Provide the (x, y) coordinate of the cell's center where the given text is located.  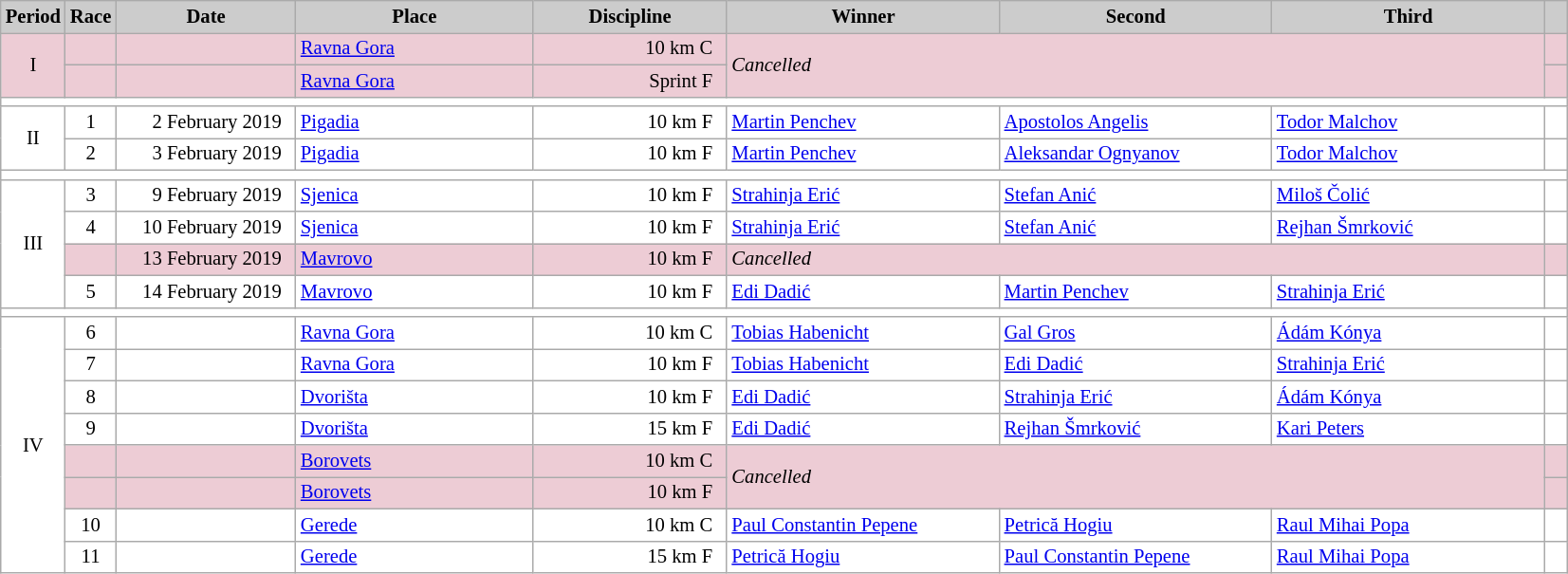
1 (91, 122)
Third (1408, 16)
7 (91, 364)
10 (91, 525)
I (33, 65)
2 February 2019 (206, 122)
14 February 2019 (206, 291)
Miloš Čolić (1408, 195)
3 (91, 195)
5 (91, 291)
Discipline (630, 16)
IV (33, 445)
6 (91, 333)
11 (91, 557)
Apostolos Angelis (1136, 122)
Gal Gros (1136, 333)
Place (415, 16)
Period (33, 16)
8 (91, 397)
9 February 2019 (206, 195)
3 February 2019 (206, 154)
II (33, 139)
Race (91, 16)
Aleksandar Ognyanov (1136, 154)
Winner (863, 16)
10 February 2019 (206, 227)
4 (91, 227)
Sprint F (630, 81)
III (33, 243)
Kari Peters (1408, 429)
13 February 2019 (206, 259)
9 (91, 429)
Date (206, 16)
2 (91, 154)
Second (1136, 16)
